Provide the (X, Y) coordinate of the cell's center where the given text is located.  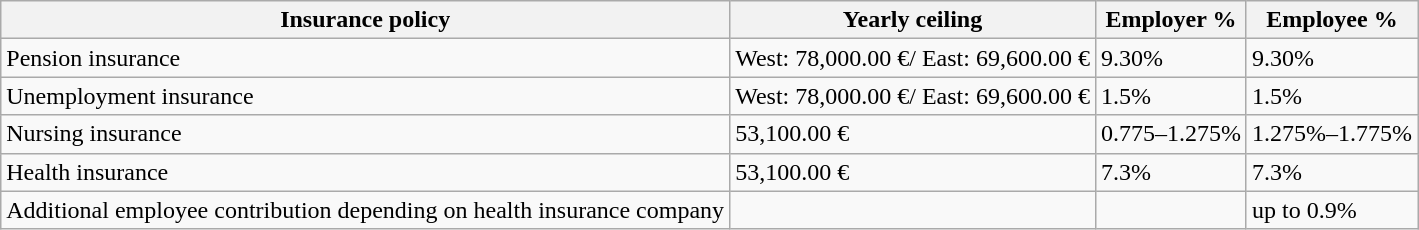
Unemployment insurance (366, 96)
Employee % (1332, 20)
Pension insurance (366, 58)
up to 0.9% (1332, 210)
Additional employee contribution depending on health insurance company (366, 210)
Health insurance (366, 172)
Insurance policy (366, 20)
Employer % (1170, 20)
1.275%–1.775% (1332, 134)
0.775–1.275% (1170, 134)
Yearly ceiling (913, 20)
Nursing insurance (366, 134)
